For the text-containing cell, return its midpoint in (X, Y) coordinate format. 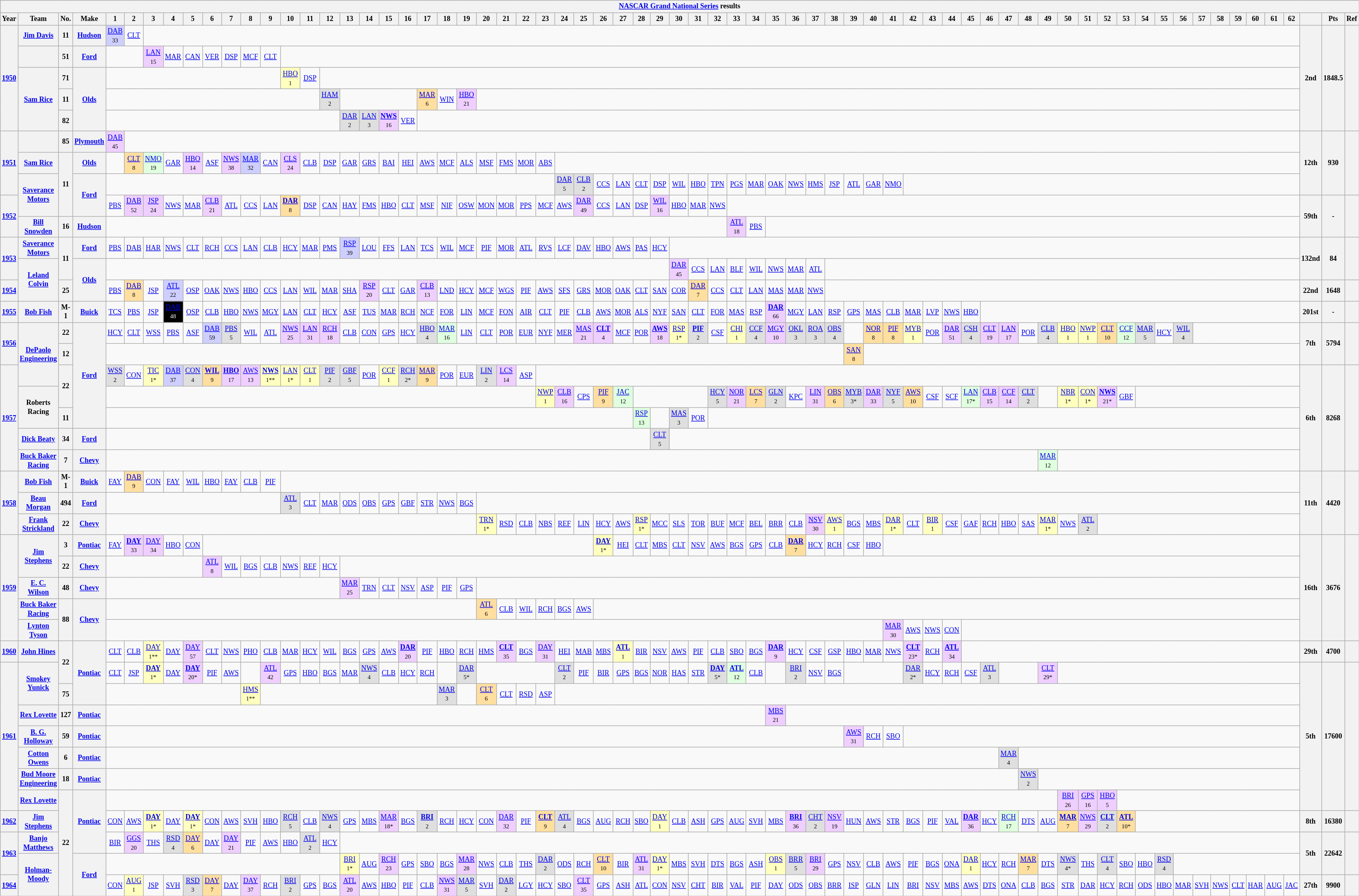
Banjo Matthews (38, 843)
AWS18 (660, 333)
29th (1311, 652)
DAY33 (134, 545)
ATL34 (952, 652)
NYF5 (894, 397)
DAY6 (193, 843)
LCS7 (756, 397)
ATL8 (212, 567)
127 (66, 716)
DAR36 (971, 822)
JSP24 (154, 205)
DAB48 (173, 312)
ATL1 (623, 652)
52 (1107, 19)
CON4 (193, 376)
36 (796, 19)
132nd (1311, 259)
CLT19 (989, 333)
4700 (1333, 652)
NCF (427, 312)
24 (564, 19)
ATL12 (736, 673)
CCF14 (1009, 397)
DAR8 (290, 205)
RCH17 (1009, 822)
37 (815, 19)
1958 (9, 503)
11th (1311, 503)
DAB45 (115, 142)
7th (1311, 344)
OSW (467, 205)
DAY34 (154, 545)
MAS3 (679, 418)
RSP20 (369, 290)
59th (1311, 216)
LAN15 (154, 57)
33 (736, 19)
CHI1 (736, 333)
13 (350, 19)
MAR16 (447, 333)
1951 (9, 163)
DAR49 (584, 205)
BEL (756, 524)
ROA3 (815, 333)
GGS20 (134, 843)
1957 (9, 418)
MYB1 (913, 333)
1960 (9, 652)
1964 (9, 885)
20 (486, 19)
NWS38 (231, 163)
23 (545, 19)
MAR3 (447, 694)
NBS (545, 524)
No. (66, 19)
OBS4 (834, 333)
21 (506, 19)
NWS29 (1088, 822)
46 (989, 19)
82 (66, 121)
MAR28 (467, 864)
42 (913, 19)
39 (854, 19)
ATL4 (564, 822)
JAC (1292, 885)
HAM2 (330, 99)
CLT23* (913, 652)
LIN31 (815, 397)
WSS (154, 333)
MAS21 (584, 333)
CPS (584, 397)
DePaolo Engineering (38, 354)
WGS (506, 290)
17 (427, 19)
CLB2 (584, 184)
MGY10 (776, 333)
49 (1048, 19)
22nd (1311, 290)
LAN1* (290, 376)
GPS16 (1088, 800)
41 (894, 19)
5794 (1333, 344)
COR (679, 290)
1950 (9, 78)
HBO5 (1107, 800)
AUG1 (134, 885)
1952 (9, 216)
SLS (679, 524)
WIL16 (660, 205)
CLB15 (989, 397)
BLF (736, 269)
RCH2* (408, 376)
RSP39 (350, 248)
CLS24 (290, 163)
DAR66 (776, 312)
BRI1* (350, 864)
BIR1 (932, 524)
DAY21 (231, 843)
9 (271, 19)
DAR5 (564, 184)
SAS (1028, 524)
DAY1 (660, 822)
ATL18 (736, 227)
PHO (251, 652)
Team (38, 19)
GSP (834, 652)
14 (369, 19)
Smokey Yunick (38, 683)
CLB13 (427, 290)
John Hines (38, 652)
1956 (9, 344)
10 (290, 19)
CLT1 (310, 376)
1955 (9, 312)
HAS (679, 673)
CCF1 (389, 376)
LOU (369, 248)
62 (1292, 19)
CLB4 (1048, 333)
MER (564, 333)
84 (1333, 259)
Roberts Racing (38, 408)
PMS (330, 248)
HBO21 (467, 99)
DAR1 (971, 864)
1954 (9, 290)
PAS (642, 248)
ATL42 (271, 673)
E. C. Wilson (38, 588)
NMO (894, 184)
DAR33 (873, 397)
47 (1009, 19)
58 (1220, 19)
Cotton Owens (38, 758)
BUF (718, 524)
RSD3 (193, 885)
DAB8 (134, 290)
ATL20 (350, 885)
494 (66, 503)
DAY31 (545, 652)
Plymouth (89, 142)
NIF (447, 205)
AWS13 (251, 376)
LIN2 (486, 376)
27th (1311, 885)
BRI29 (815, 864)
Year (9, 19)
NWS31 (447, 885)
NMO19 (154, 163)
RCH23 (389, 864)
5 (193, 19)
WSS2 (115, 376)
201st (1311, 312)
DAR32 (506, 822)
DAY37 (251, 885)
8th (1311, 822)
OKL3 (796, 333)
JAC12 (623, 397)
56 (1183, 19)
CLT9 (545, 822)
CSH4 (971, 333)
LCS14 (506, 376)
16th (1311, 588)
BRI26 (1068, 800)
Jim Davis (38, 36)
GBF5 (350, 376)
LVP (932, 312)
HBO14 (193, 163)
KPC (796, 397)
LCF (564, 248)
MBS21 (776, 716)
CLT29* (1048, 673)
CLT6 (486, 694)
DAR9 (776, 652)
ABS (545, 163)
45 (971, 19)
2 (134, 19)
ATL31 (642, 864)
DAB (134, 248)
MAR1* (1048, 524)
FON (506, 312)
1959 (9, 588)
OBS1 (776, 864)
RVS (545, 248)
NWS21* (1107, 397)
NOR21 (736, 397)
ATL10* (1126, 822)
LAN17* (971, 397)
MAR30 (894, 630)
MAR4 (1009, 758)
ISP (854, 885)
MAR6 (427, 99)
1848.5 (1333, 78)
CLB16 (564, 397)
38 (834, 19)
DAR1* (894, 524)
SAN8 (854, 354)
40 (873, 19)
1961 (9, 737)
CHT (698, 885)
Ref (1352, 19)
WIL9 (212, 376)
Bill Snowden (38, 227)
55 (1164, 19)
NASCAR Grand National Series results (680, 6)
NSV30 (815, 524)
HCY5 (718, 397)
Bud Moore Engineering (38, 779)
DAB59 (212, 333)
MON (486, 205)
HUN (854, 822)
17600 (1333, 737)
SFS (564, 290)
6th (1311, 418)
71 (66, 78)
NSV19 (834, 822)
OBS6 (834, 397)
BRR5 (796, 864)
60 (1255, 19)
DAY20* (193, 673)
HBO17 (231, 376)
NOR8 (873, 333)
LGY (526, 885)
HMS1** (251, 694)
ATL6 (486, 609)
AWS31 (854, 737)
57 (1202, 19)
NWS4* (1068, 864)
43 (932, 19)
DAY7 (212, 885)
DAR51 (952, 333)
PGS (736, 184)
TIC1* (154, 376)
53 (1126, 19)
LAN3 (369, 121)
RSP13 (642, 418)
54 (1145, 19)
BRI36 (796, 822)
1963 (9, 853)
TPN (718, 184)
LAN17 (1009, 333)
NWS25 (290, 333)
TRN1* (486, 524)
31 (698, 19)
DAR45 (679, 269)
DAB33 (115, 36)
WIL4 (1183, 333)
1 (115, 19)
16380 (1333, 822)
GLN (873, 885)
DAB37 (173, 376)
MYB3* (854, 397)
15 (389, 19)
PPS (526, 205)
DAB52 (134, 205)
85 (66, 142)
LAN31 (310, 333)
Beau Morgan (38, 503)
NWS16 (389, 121)
19 (467, 19)
MAR25 (350, 588)
Leland Colvin (38, 279)
9900 (1333, 885)
PIF9 (604, 397)
35 (776, 19)
B. G. Holloway (38, 737)
12th (1311, 163)
22642 (1333, 853)
NOR (660, 673)
2nd (1311, 78)
61 (1274, 19)
DAY5* (718, 673)
GAF (971, 524)
MAB (584, 652)
3676 (1333, 588)
MCC (660, 524)
TUS (369, 312)
8268 (1333, 418)
930 (1333, 163)
CCF4 (756, 333)
SHA (350, 290)
CLT8 (134, 163)
50 (1068, 19)
44 (952, 19)
28 (642, 19)
DAV (584, 248)
MAR18* (389, 822)
1962 (9, 822)
CLT5 (660, 439)
CLB21 (212, 205)
DAB9 (134, 482)
Pts (1333, 19)
BRI (913, 885)
32 (718, 19)
RCH5 (290, 822)
75 (66, 694)
CCF12 (1126, 333)
88 (66, 620)
RCH18 (330, 333)
Lynton Tyson (38, 630)
TRN (369, 588)
30 (679, 19)
HBO4 (427, 333)
PIF8 (894, 333)
GLN2 (776, 397)
Dick Beaty (38, 439)
Holman-Moody (38, 875)
NBR1* (1068, 397)
DAY57 (193, 652)
DAR2* (913, 673)
BAI (389, 163)
27 (623, 19)
29 (660, 19)
DAR5* (467, 673)
MAR9 (427, 376)
SCF (952, 397)
AWS1 (834, 524)
HAY (350, 205)
ATL22 (173, 290)
CHT2 (815, 822)
1953 (9, 259)
8 (251, 19)
NWS2 (1028, 779)
PBS5 (231, 333)
Make (89, 19)
CON1* (1088, 397)
DAR20 (408, 652)
1648 (1333, 290)
AIR (526, 312)
DAY1** (154, 652)
26 (604, 19)
NWS1** (271, 376)
WIN (447, 99)
DAR (1088, 885)
MAR32 (251, 163)
4 (173, 19)
LND (447, 290)
AWS10 (913, 397)
4420 (1333, 503)
TOR (698, 524)
MAR12 (1048, 461)
FFS (389, 248)
Frank Strickland (38, 524)
